Identify which cell holds the provided text, then report its [x, y] central coordinate. 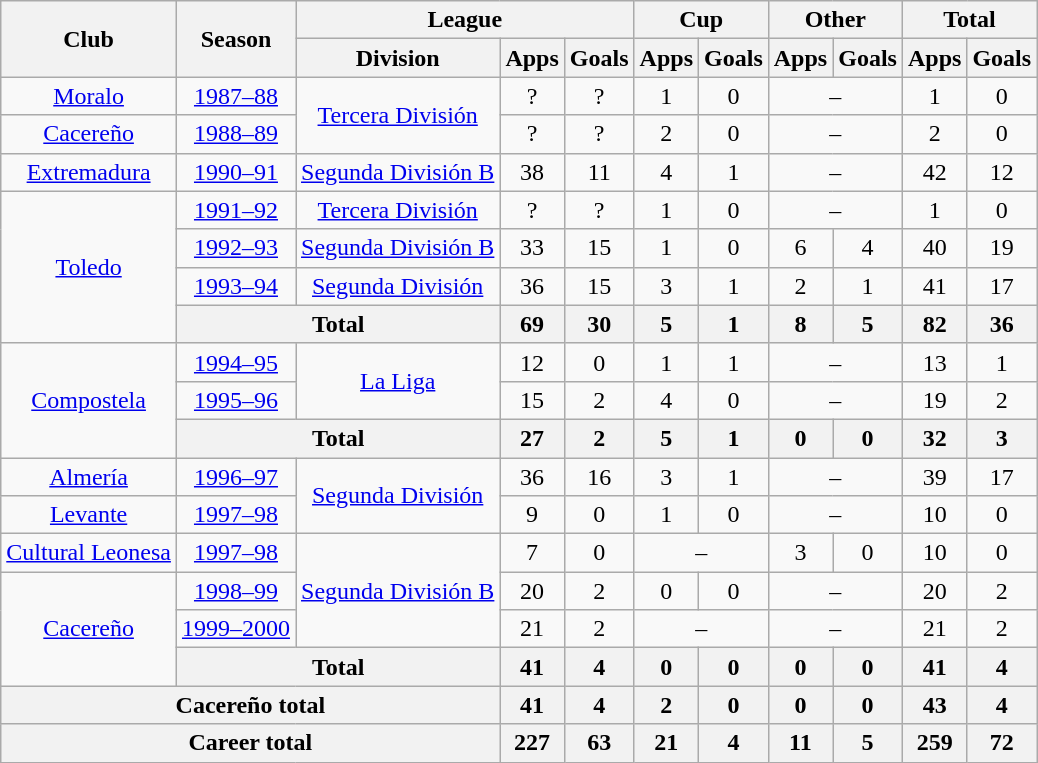
Almería [89, 477]
1991–92 [236, 210]
1998–99 [236, 591]
13 [934, 362]
6 [800, 248]
Cup [701, 20]
Other [835, 20]
33 [532, 248]
40 [934, 248]
Compostela [89, 400]
82 [934, 324]
39 [934, 477]
Toledo [89, 267]
1999–2000 [236, 629]
42 [934, 172]
259 [934, 743]
Extremadura [89, 172]
Season [236, 39]
63 [599, 743]
72 [1002, 743]
1995–96 [236, 400]
1996–97 [236, 477]
9 [532, 515]
League [466, 20]
8 [800, 324]
7 [532, 553]
69 [532, 324]
Levante [89, 515]
La Liga [398, 381]
16 [599, 477]
227 [532, 743]
27 [532, 438]
Cacereño total [250, 705]
1990–91 [236, 172]
Division [398, 58]
Career total [250, 743]
Cultural Leonesa [89, 553]
38 [532, 172]
1987–88 [236, 96]
30 [599, 324]
1992–93 [236, 248]
43 [934, 705]
1994–95 [236, 362]
1993–94 [236, 286]
Club [89, 39]
1988–89 [236, 134]
32 [934, 438]
Moralo [89, 96]
